Capture the cell that displays the provided text and extract its (X, Y) central coordinate. 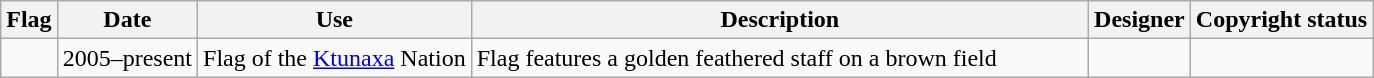
Flag (29, 20)
2005–present (127, 58)
Flag of the Ktunaxa Nation (335, 58)
Copyright status (1281, 20)
Description (780, 20)
Flag features a golden feathered staff on a brown field (780, 58)
Designer (1140, 20)
Use (335, 20)
Date (127, 20)
